For the text-containing cell, return its midpoint in [X, Y] coordinate format. 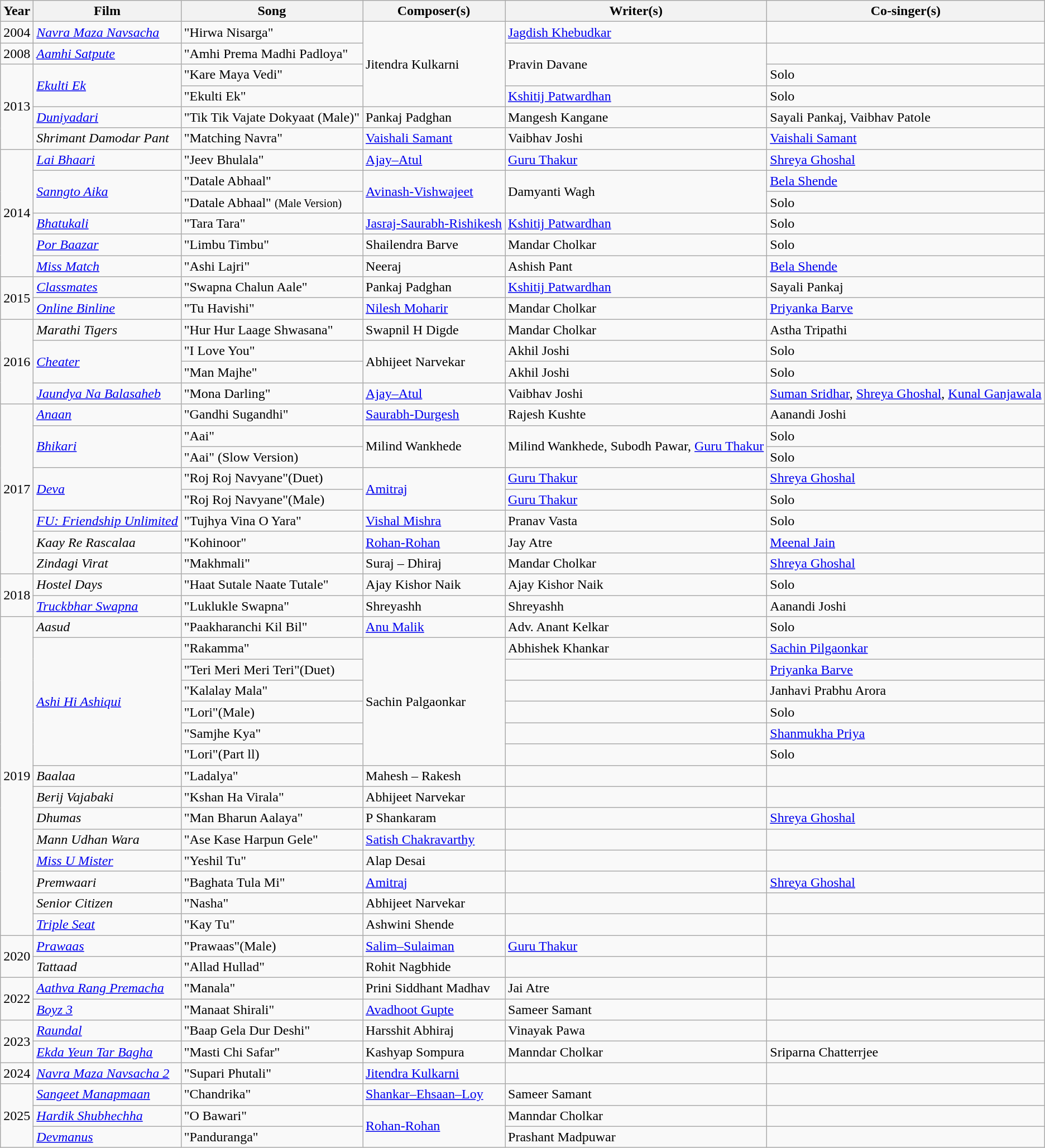
FU: Friendship Unlimited [107, 521]
Classmates [107, 287]
Rohit Nagbhide [434, 967]
"Ladalya" [271, 776]
"Kshan Ha Virala" [271, 797]
"Makhmali" [271, 563]
Duniyadari [107, 117]
"Supari Phutali" [271, 1073]
"Panduranga" [271, 1137]
"Rakamma" [271, 649]
Shanmukha Priya [905, 733]
Janhavi Prabhu Arora [905, 691]
"Ekulti Ek" [271, 96]
"Tu Havishi" [271, 309]
Raundal [107, 1031]
2024 [17, 1073]
Sayali Pankaj [905, 287]
Alap Desai [434, 861]
Devmanus [107, 1137]
"Masti Chi Safar" [271, 1052]
"Datale Abhaal" [271, 181]
Sanngto Aika [107, 191]
"Aai" (Slow Version) [271, 457]
Ashi Hi Ashiqui [107, 702]
2019 [17, 776]
Salim–Sulaiman [434, 946]
2025 [17, 1116]
Deva [107, 489]
Suman Sridhar, Shreya Ghoshal, Kunal Ganjawala [905, 393]
Jay Atre [636, 542]
Premwaari [107, 882]
Online Binline [107, 309]
2017 [17, 489]
Harsshit Abhiraj [434, 1031]
Neeraj [434, 266]
Year [17, 11]
"Kalalay Mala" [271, 691]
Cheater [107, 362]
"Haat Sutale Naate Tutale" [271, 584]
Navra Maza Navsacha [107, 32]
Composer(s) [434, 11]
Satish Chakravarthy [434, 839]
Miss U Mister [107, 861]
2015 [17, 298]
"Prawaas"(Male) [271, 946]
Jasraj-Saurabh-Rishikesh [434, 223]
"Ashi Lajri" [271, 266]
"Limbu Timbu" [271, 244]
2022 [17, 999]
Anu Malik [434, 627]
Vishal Mishra [434, 521]
Triple Seat [107, 924]
Hostel Days [107, 584]
Senior Citizen [107, 903]
Truckbhar Swapna [107, 606]
Prini Siddhant Madhav [434, 988]
"Manala" [271, 988]
"Nasha" [271, 903]
Miss Match [107, 266]
"Mona Darling" [271, 393]
"Tik Tik Vajate Dokyaat (Male)" [271, 117]
"Paakharanchi Kil Bil" [271, 627]
"Lori"(Part ll) [271, 755]
Mahesh – Rakesh [434, 776]
Writer(s) [636, 11]
"Samjhe Kya" [271, 733]
Ekda Yeun Tar Bagha [107, 1052]
Rajesh Kushte [636, 415]
Aasud [107, 627]
Por Baazar [107, 244]
Marathi Tigers [107, 330]
Meenal Jain [905, 542]
Jai Atre [636, 988]
"Allad Hullad" [271, 967]
Kashyap Sompura [434, 1052]
Jagdish Khebudkar [636, 32]
Sachin Palgaonkar [434, 702]
Shailendra Barve [434, 244]
Hardik Shubhechha [107, 1116]
Milind Wankhede [434, 446]
Ashwini Shende [434, 924]
2014 [17, 213]
2020 [17, 957]
2016 [17, 362]
2013 [17, 107]
Sachin Pilgaonkar [905, 649]
Nilesh Moharir [434, 309]
Aathva Rang Premacha [107, 988]
"Hirwa Nisarga" [271, 32]
Lai Bhaari [107, 160]
2004 [17, 32]
"Tara Tara" [271, 223]
Avinash-Vishwajeet [434, 191]
"Datale Abhaal" (Male Version) [271, 202]
Tattaad [107, 967]
Astha Tripathi [905, 330]
"Manaat Shirali" [271, 1010]
"Kay Tu" [271, 924]
"Baap Gela Dur Deshi" [271, 1031]
Swapnil H Digde [434, 330]
"O Bawari" [271, 1116]
"Teri Meri Meri Teri"(Duet) [271, 670]
Saurabh-Durgesh [434, 415]
"Kohinoor" [271, 542]
"Roj Roj Navyane"(Duet) [271, 478]
Boyz 3 [107, 1010]
Ashish Pant [636, 266]
Kaay Re Rascalaa [107, 542]
2008 [17, 54]
"Hur Hur Laage Shwasana" [271, 330]
"Kare Maya Vedi" [271, 75]
Anaan [107, 415]
Vinayak Pawa [636, 1031]
"Ase Kase Harpun Gele" [271, 839]
"Man Bharun Aalaya" [271, 818]
2018 [17, 595]
Adv. Anant Kelkar [636, 627]
Shrimant Damodar Pant [107, 138]
Bhikari [107, 446]
Sriparna Chatterrjee [905, 1052]
Ekulti Ek [107, 85]
Sayali Pankaj, Vaibhav Patole [905, 117]
Baalaa [107, 776]
Milind Wankhede, Subodh Pawar, Guru Thakur [636, 446]
"Baghata Tula Mi" [271, 882]
"Lori"(Male) [271, 712]
"Amhi Prema Madhi Padloya" [271, 54]
Bhatukali [107, 223]
Sangeet Manapmaan [107, 1094]
Film [107, 11]
"Jeev Bhulala" [271, 160]
"I Love You" [271, 351]
Co-singer(s) [905, 11]
"Gandhi Sugandhi" [271, 415]
Abhishek Khankar [636, 649]
Berij Vajabaki [107, 797]
P Shankaram [434, 818]
Damyanti Wagh [636, 191]
"Matching Navra" [271, 138]
Mangesh Kangane [636, 117]
Pravin Davane [636, 64]
Dhumas [107, 818]
Aamhi Satpute [107, 54]
Prashant Madpuwar [636, 1137]
"Luklukle Swapna" [271, 606]
"Aai" [271, 436]
Suraj – Dhiraj [434, 563]
"Swapna Chalun Aale" [271, 287]
Zindagi Virat [107, 563]
Shankar–Ehsaan–Loy [434, 1094]
Avadhoot Gupte [434, 1010]
"Tujhya Vina O Yara" [271, 521]
2023 [17, 1041]
"Chandrika" [271, 1094]
Navra Maza Navsacha 2 [107, 1073]
Song [271, 11]
Pranav Vasta [636, 521]
"Yeshil Tu" [271, 861]
"Man Majhe" [271, 372]
Mann Udhan Wara [107, 839]
Prawaas [107, 946]
Jaundya Na Balasaheb [107, 393]
"Roj Roj Navyane"(Male) [271, 499]
